For the text-containing cell, return its midpoint in [X, Y] coordinate format. 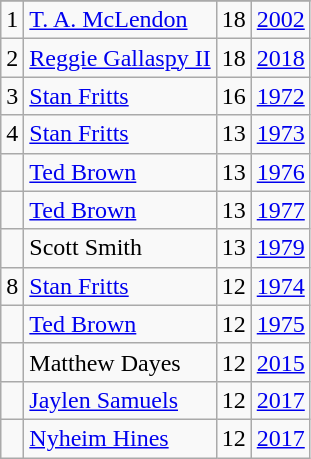
1979 [280, 248]
Matthew Dayes [120, 362]
3 [12, 96]
Jaylen Samuels [120, 400]
1975 [280, 324]
1972 [280, 96]
16 [234, 96]
2018 [280, 58]
Reggie Gallaspy II [120, 58]
Nyheim Hines [120, 438]
Scott Smith [120, 248]
1977 [280, 210]
2002 [280, 20]
2015 [280, 362]
1976 [280, 172]
8 [12, 286]
2 [12, 58]
1974 [280, 286]
1973 [280, 134]
1 [12, 20]
4 [12, 134]
T. A. McLendon [120, 20]
